Scan for the cell matching the given text and deliver its [x, y] coordinate at center. 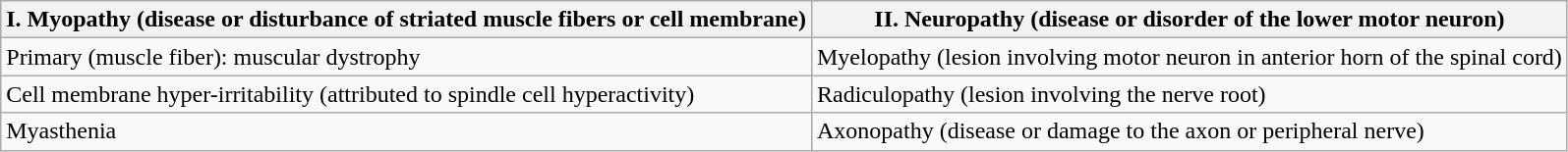
Primary (muscle fiber): muscular dystrophy [407, 57]
Axonopathy (disease or damage to the axon or peripheral nerve) [1190, 131]
Myelopathy (lesion involving motor neuron in anterior horn of the spinal cord) [1190, 57]
II. Neuropathy (disease or disorder of the lower motor neuron) [1190, 20]
Radiculopathy (lesion involving the nerve root) [1190, 94]
I. Myopathy (disease or disturbance of striated muscle fibers or cell membrane) [407, 20]
Cell membrane hyper-irritability (attributed to spindle cell hyperactivity) [407, 94]
Myasthenia [407, 131]
